Identify which cell holds the provided text, then report its [X, Y] central coordinate. 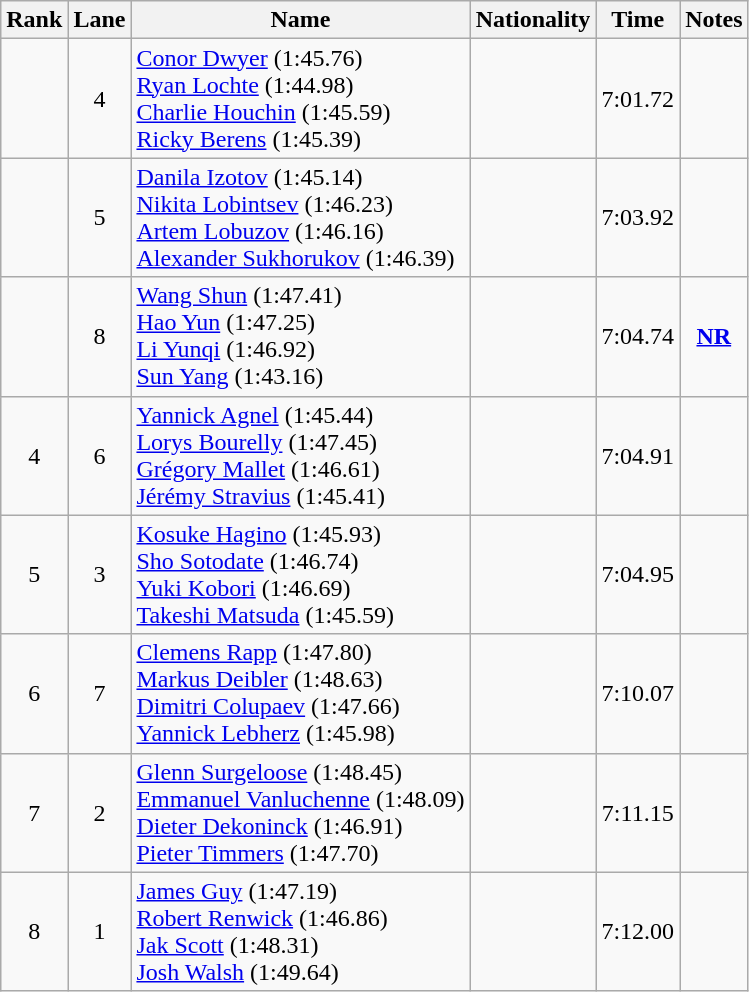
James Guy (1:47.19)Robert Renwick (1:46.86)Jak Scott (1:48.31)Josh Walsh (1:49.64) [300, 932]
7:04.74 [638, 336]
7:12.00 [638, 932]
Danila Izotov (1:45.14)Nikita Lobintsev (1:46.23)Artem Lobuzov (1:46.16)Alexander Sukhorukov (1:46.39) [300, 218]
Nationality [533, 20]
1 [100, 932]
7:04.91 [638, 456]
2 [100, 812]
Glenn Surgeloose (1:48.45)Emmanuel Vanluchenne (1:48.09)Dieter Dekoninck (1:46.91)Pieter Timmers (1:47.70) [300, 812]
Conor Dwyer (1:45.76)Ryan Lochte (1:44.98)Charlie Houchin (1:45.59)Ricky Berens (1:45.39) [300, 98]
Kosuke Hagino (1:45.93)Sho Sotodate (1:46.74)Yuki Kobori (1:46.69)Takeshi Matsuda (1:45.59) [300, 574]
7:01.72 [638, 98]
Clemens Rapp (1:47.80)Markus Deibler (1:48.63)Dimitri Colupaev (1:47.66)Yannick Lebherz (1:45.98) [300, 694]
7:03.92 [638, 218]
Lane [100, 20]
NR [714, 336]
Rank [34, 20]
Notes [714, 20]
7:10.07 [638, 694]
7:04.95 [638, 574]
7:11.15 [638, 812]
Name [300, 20]
Yannick Agnel (1:45.44)Lorys Bourelly (1:47.45)Grégory Mallet (1:46.61)Jérémy Stravius (1:45.41) [300, 456]
Time [638, 20]
3 [100, 574]
Wang Shun (1:47.41)Hao Yun (1:47.25)Li Yunqi (1:46.92)Sun Yang (1:43.16) [300, 336]
